Return [x, y] of the center of cell containing provided text 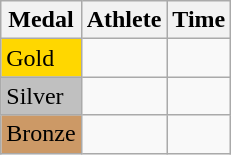
Athlete [124, 20]
Silver [41, 96]
Time [199, 20]
Gold [41, 58]
Bronze [41, 134]
Medal [41, 20]
